Provide the [X, Y] coordinate of the cell's center where the given text is located.  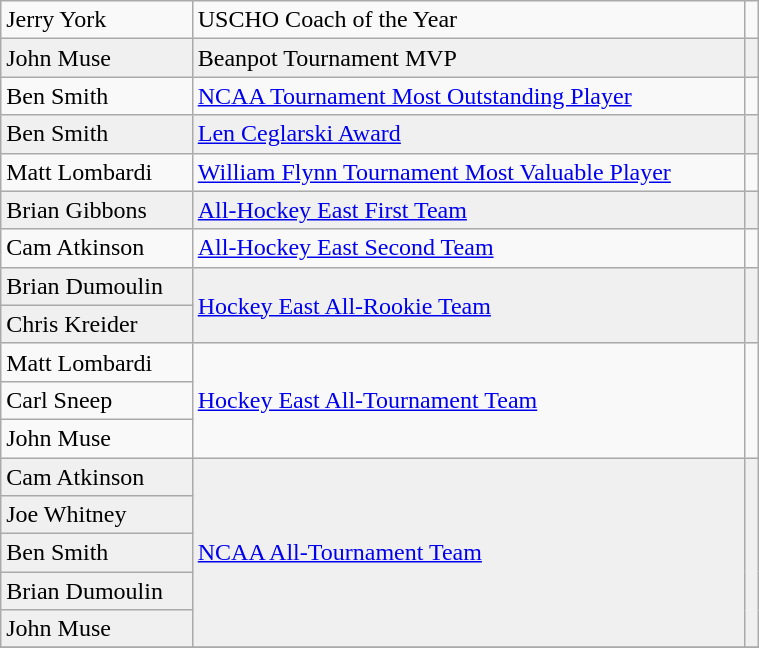
Hockey East All-Rookie Team [468, 305]
Joe Whitney [96, 515]
Chris Kreider [96, 324]
Carl Sneep [96, 400]
USCHO Coach of the Year [468, 20]
Jerry York [96, 20]
NCAA Tournament Most Outstanding Player [468, 96]
NCAA All-Tournament Team [468, 553]
William Flynn Tournament Most Valuable Player [468, 172]
All-Hockey East First Team [468, 210]
All-Hockey East Second Team [468, 248]
Len Ceglarski Award [468, 134]
Brian Gibbons [96, 210]
Hockey East All-Tournament Team [468, 400]
Beanpot Tournament MVP [468, 58]
